Search for the cell housing the specified text and yield its (x, y) center coordinate. 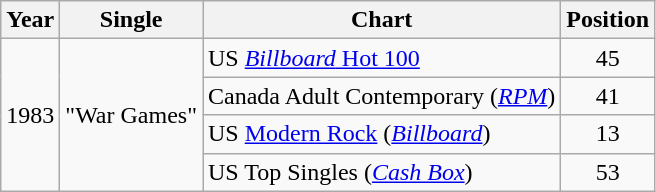
Position (608, 20)
Chart (381, 20)
Single (132, 20)
1983 (30, 115)
Canada Adult Contemporary (RPM) (381, 96)
US Modern Rock (Billboard) (381, 134)
53 (608, 172)
45 (608, 58)
41 (608, 96)
"War Games" (132, 115)
13 (608, 134)
Year (30, 20)
US Billboard Hot 100 (381, 58)
US Top Singles (Cash Box) (381, 172)
